Determine the (X, Y) coordinate at the center of the cell enclosing the given text.  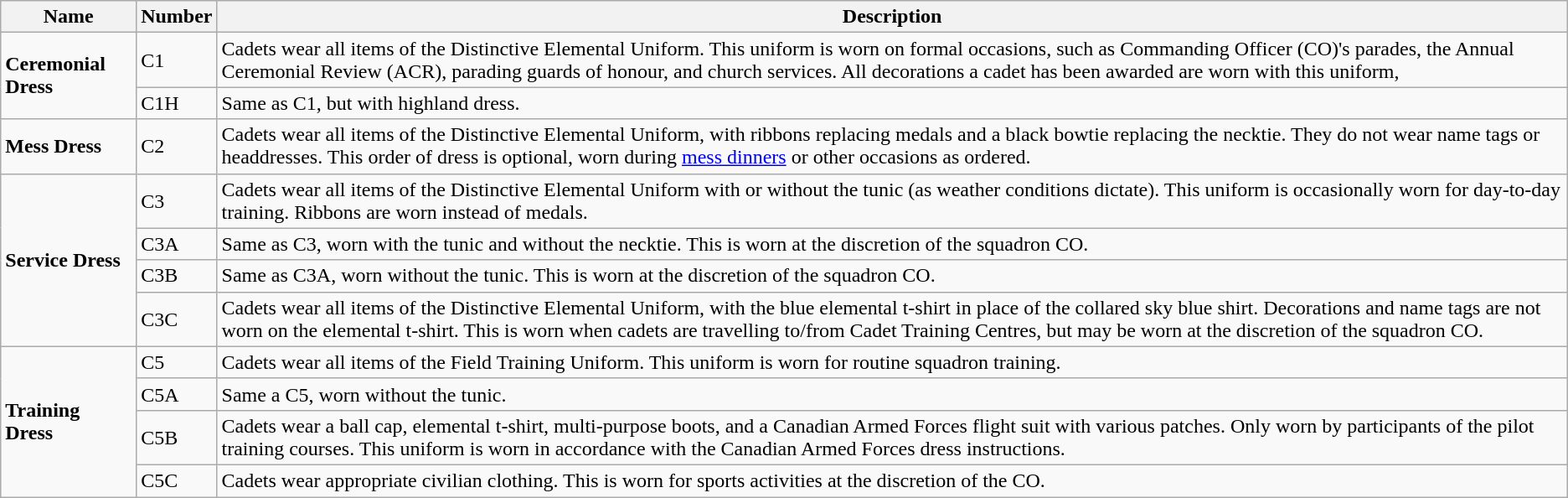
C3B (177, 276)
Mess Dress (69, 146)
Same as C1, but with highland dress. (892, 103)
C1 (177, 60)
Cadets wear all items of the Field Training Uniform. This uniform is worn for routine squadron training. (892, 362)
C1H (177, 103)
Cadets wear appropriate civilian clothing. This is worn for sports activities at the discretion of the CO. (892, 480)
Name (69, 17)
Same a C5, worn without the tunic. (892, 394)
C3A (177, 244)
Ceremonial Dress (69, 75)
C5B (177, 438)
Same as C3, worn with the tunic and without the necktie. This is worn at the discretion of the squadron CO. (892, 244)
Same as C3A, worn without the tunic. This is worn at the discretion of the squadron CO. (892, 276)
Description (892, 17)
C5A (177, 394)
C2 (177, 146)
C3C (177, 319)
C3 (177, 201)
Number (177, 17)
C5C (177, 480)
Training Dress (69, 421)
C5 (177, 362)
Service Dress (69, 260)
